Output the [X, Y] coordinate of the center of the cell containing the given text.  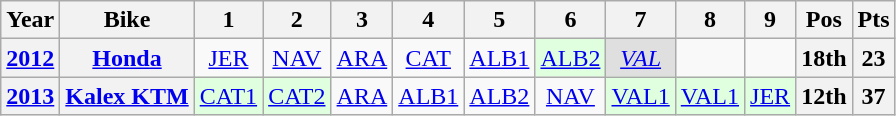
2012 [30, 58]
5 [500, 20]
Bike [127, 20]
4 [428, 20]
VAL [640, 58]
37 [874, 96]
23 [874, 58]
CAT1 [228, 96]
Pos [824, 20]
8 [710, 20]
12th [824, 96]
9 [770, 20]
Year [30, 20]
7 [640, 20]
2013 [30, 96]
1 [228, 20]
6 [570, 20]
3 [362, 20]
18th [824, 58]
CAT2 [297, 96]
Pts [874, 20]
Honda [127, 58]
2 [297, 20]
CAT [428, 58]
Kalex KTM [127, 96]
